Pinpoint the cell where the given text exists, returning its [X, Y] midpoint coordinate. 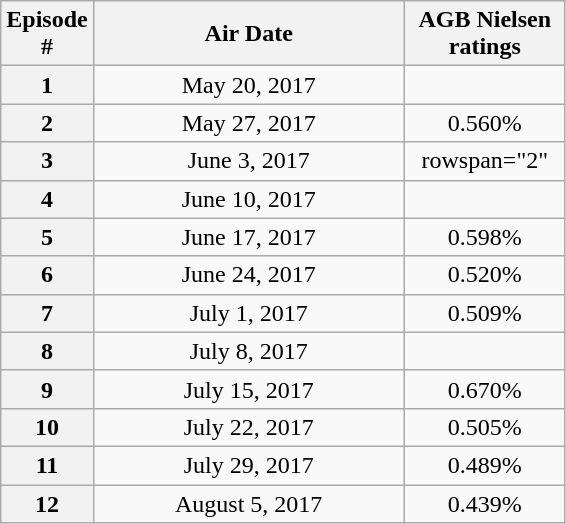
12 [47, 503]
0.560% [484, 123]
0.439% [484, 503]
rowspan="2" [484, 161]
5 [47, 237]
Air Date [248, 34]
4 [47, 199]
June 24, 2017 [248, 275]
July 1, 2017 [248, 313]
2 [47, 123]
July 22, 2017 [248, 427]
8 [47, 351]
0.598% [484, 237]
10 [47, 427]
9 [47, 389]
0.509% [484, 313]
May 20, 2017 [248, 85]
June 10, 2017 [248, 199]
Episode # [47, 34]
11 [47, 465]
7 [47, 313]
June 17, 2017 [248, 237]
0.670% [484, 389]
AGB Nielsen ratings [484, 34]
3 [47, 161]
July 29, 2017 [248, 465]
May 27, 2017 [248, 123]
August 5, 2017 [248, 503]
6 [47, 275]
July 15, 2017 [248, 389]
0.489% [484, 465]
0.520% [484, 275]
June 3, 2017 [248, 161]
July 8, 2017 [248, 351]
1 [47, 85]
0.505% [484, 427]
